Extract the [X, Y] coordinate from the center of the cell holding the provided text.  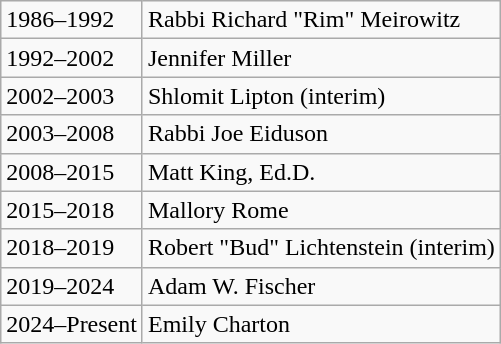
2024–Present [72, 324]
2019–2024 [72, 286]
2003–2008 [72, 134]
Matt King, Ed.D. [321, 172]
Shlomit Lipton (interim) [321, 96]
Rabbi Joe Eiduson [321, 134]
1992–2002 [72, 58]
Emily Charton [321, 324]
2015–2018 [72, 210]
2008–2015 [72, 172]
Adam W. Fischer [321, 286]
Mallory Rome [321, 210]
2018–2019 [72, 248]
Rabbi Richard "Rim" Meirowitz [321, 20]
1986–1992 [72, 20]
2002–2003 [72, 96]
Jennifer Miller [321, 58]
Robert "Bud" Lichtenstein (interim) [321, 248]
